Return the (X, Y) coordinate for the center point of the cell that contains the specified text.  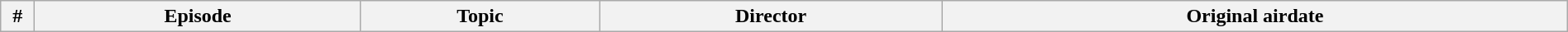
Episode (198, 16)
Director (771, 16)
Topic (480, 16)
Original airdate (1255, 16)
# (18, 16)
